Pinpoint the cell where the given text exists, returning its (X, Y) midpoint coordinate. 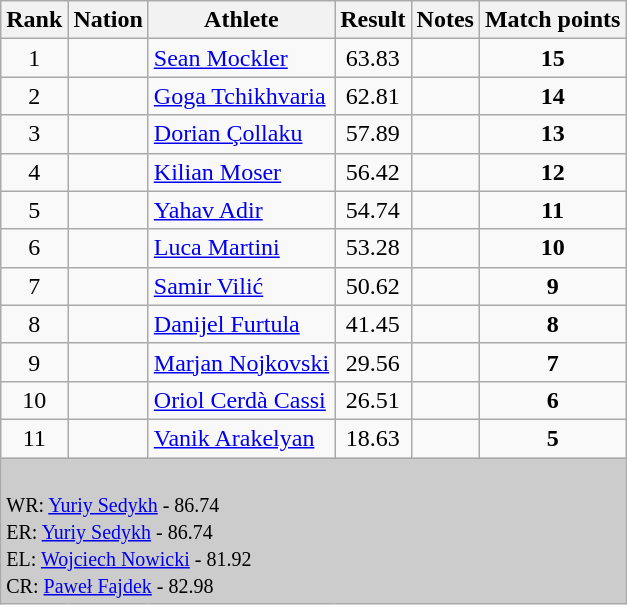
Notes (445, 20)
54.74 (373, 210)
Marjan Nojkovski (241, 362)
Vanik Arakelyan (241, 438)
Yahav Adir (241, 210)
2 (34, 96)
57.89 (373, 134)
62.81 (373, 96)
Result (373, 20)
Sean Mockler (241, 58)
3 (34, 134)
41.45 (373, 324)
Luca Martini (241, 248)
63.83 (373, 58)
12 (552, 172)
Samir Vilić (241, 286)
WR: Yuriy Sedykh - 86.74ER: Yuriy Sedykh - 86.74 EL: Wojciech Nowicki - 81.92CR: Paweł Fajdek - 82.98 (314, 531)
53.28 (373, 248)
50.62 (373, 286)
Match points (552, 20)
15 (552, 58)
Goga Tchikhvaria (241, 96)
Dorian Çollaku (241, 134)
14 (552, 96)
56.42 (373, 172)
18.63 (373, 438)
13 (552, 134)
29.56 (373, 362)
Kilian Moser (241, 172)
Nation (108, 20)
Athlete (241, 20)
Oriol Cerdà Cassi (241, 400)
Rank (34, 20)
Danijel Furtula (241, 324)
26.51 (373, 400)
4 (34, 172)
1 (34, 58)
